Detect which cell encompasses the target text, then output its (X, Y) center coordinate. 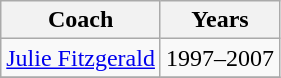
Coach (81, 20)
Julie Fitzgerald (81, 58)
1997–2007 (220, 58)
Years (220, 20)
